Search for the cell housing the specified text and yield its (x, y) center coordinate. 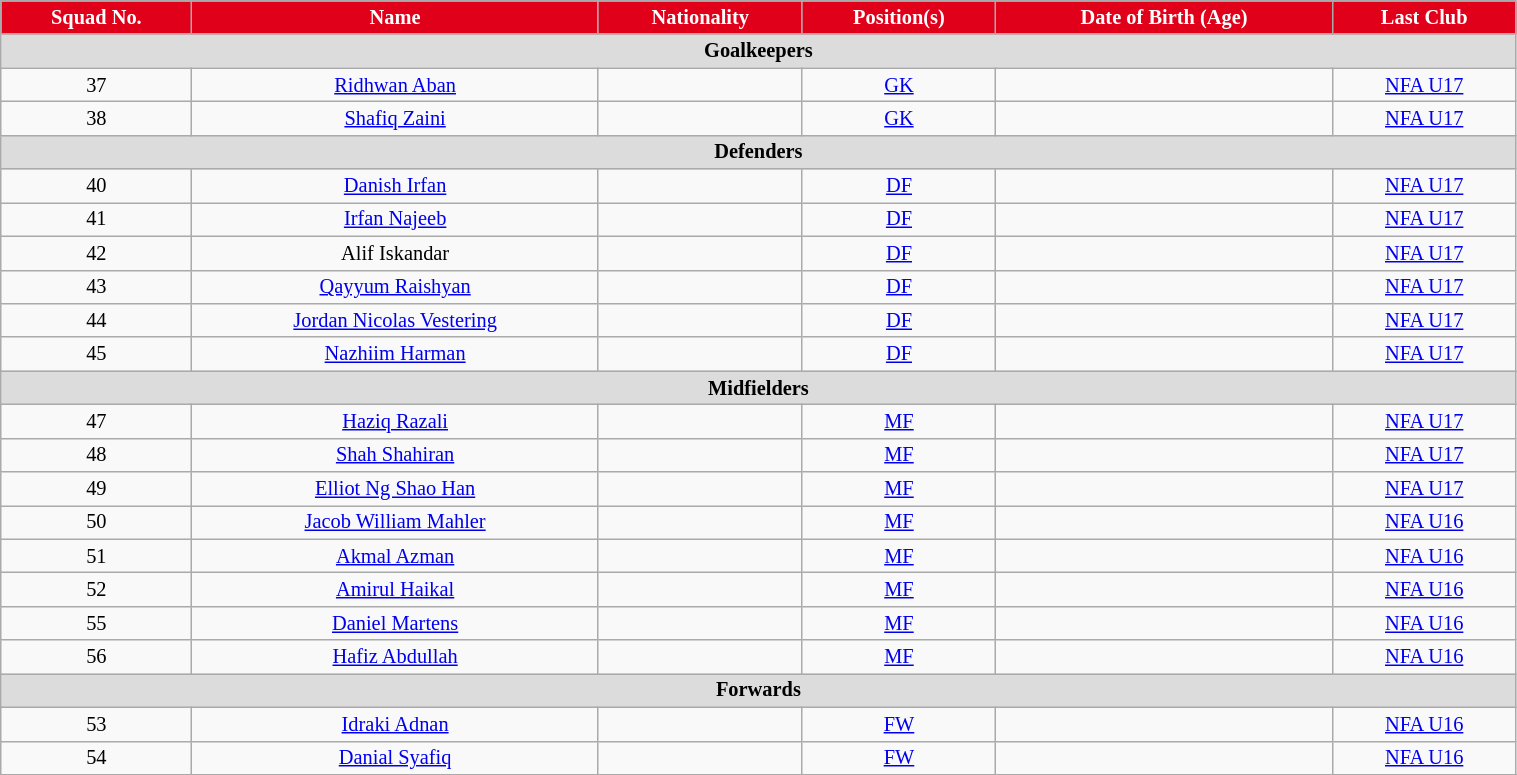
45 (96, 354)
Idraki Adnan (395, 724)
Jordan Nicolas Vestering (395, 320)
56 (96, 657)
Name (395, 17)
Defenders (758, 152)
51 (96, 556)
Hafiz Abdullah (395, 657)
Danish Irfan (395, 186)
Irfan Najeeb (395, 219)
44 (96, 320)
52 (96, 589)
43 (96, 287)
37 (96, 85)
Alif Iskandar (395, 253)
49 (96, 489)
38 (96, 118)
50 (96, 522)
41 (96, 219)
Forwards (758, 690)
Elliot Ng Shao Han (395, 489)
Midfielders (758, 388)
Haziq Razali (395, 421)
Nationality (700, 17)
Ridhwan Aban (395, 85)
Qayyum Raishyan (395, 287)
Goalkeepers (758, 51)
Shafiq Zaini (395, 118)
40 (96, 186)
Danial Syafiq (395, 758)
53 (96, 724)
Amirul Haikal (395, 589)
42 (96, 253)
55 (96, 623)
Date of Birth (Age) (1164, 17)
Squad No. (96, 17)
Akmal Azman (395, 556)
54 (96, 758)
Shah Shahiran (395, 455)
48 (96, 455)
Daniel Martens (395, 623)
Jacob William Mahler (395, 522)
Nazhiim Harman (395, 354)
Last Club (1424, 17)
Position(s) (898, 17)
47 (96, 421)
